Locate the cell with the specified text and output its [X, Y] center coordinate. 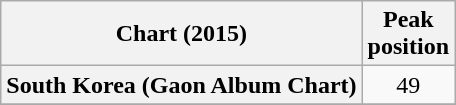
Chart (2015) [182, 34]
49 [408, 85]
South Korea (Gaon Album Chart) [182, 85]
Peakposition [408, 34]
